Detect which cell encompasses the target text, then output its [X, Y] center coordinate. 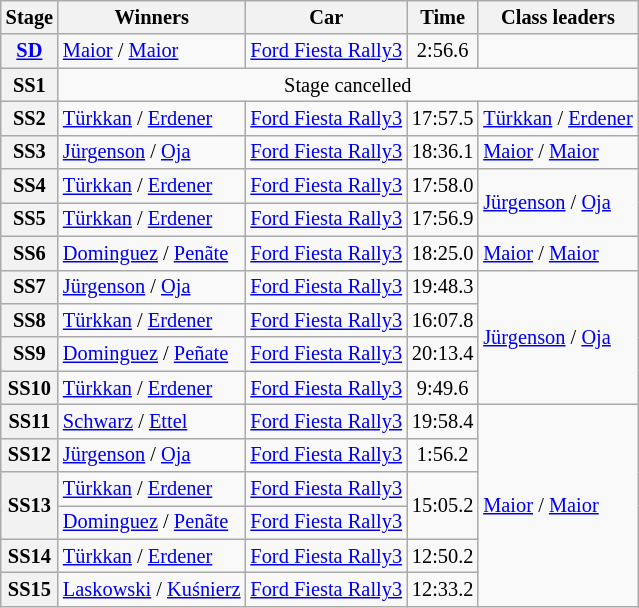
Winners [152, 17]
9:49.6 [442, 388]
SS1 [30, 85]
SS15 [30, 589]
1:56.2 [442, 455]
SS12 [30, 455]
Class leaders [558, 17]
Laskowski / Kuśnierz [152, 589]
19:58.4 [442, 421]
SS7 [30, 287]
2:56.6 [442, 51]
SS6 [30, 253]
20:13.4 [442, 354]
19:48.3 [442, 287]
17:57.5 [442, 118]
SS11 [30, 421]
Time [442, 17]
18:36.1 [442, 152]
SS5 [30, 219]
17:56.9 [442, 219]
SS9 [30, 354]
SS8 [30, 320]
16:07.8 [442, 320]
12:33.2 [442, 589]
Stage [30, 17]
SS2 [30, 118]
15:05.2 [442, 506]
Schwarz / Ettel [152, 421]
Car [326, 17]
17:58.0 [442, 186]
12:50.2 [442, 556]
SS14 [30, 556]
SD [30, 51]
SS3 [30, 152]
SS4 [30, 186]
SS10 [30, 388]
18:25.0 [442, 253]
SS13 [30, 506]
Dominguez / Peñate [152, 354]
Stage cancelled [348, 85]
